Search for the cell housing the specified text and yield its [X, Y] center coordinate. 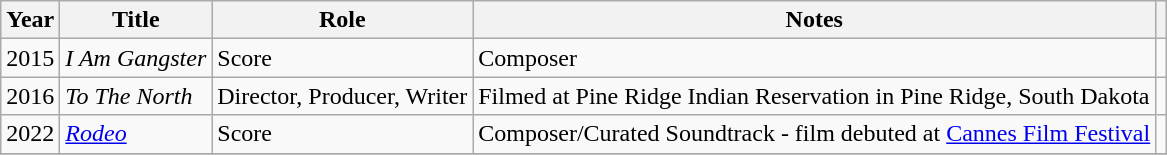
2016 [30, 96]
Director, Producer, Writer [342, 96]
Composer [814, 58]
Title [136, 20]
Composer/Curated Soundtrack - film debuted at Cannes Film Festival [814, 134]
Filmed at Pine Ridge Indian Reservation in Pine Ridge, South Dakota [814, 96]
Year [30, 20]
Notes [814, 20]
To The North [136, 96]
I Am Gangster [136, 58]
Role [342, 20]
2015 [30, 58]
2022 [30, 134]
Rodeo [136, 134]
